Return (x, y) of the center of cell containing provided text 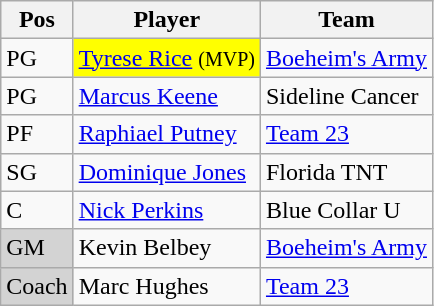
Sideline Cancer (346, 96)
Nick Perkins (166, 210)
Team (346, 20)
C (37, 210)
Coach (37, 286)
Dominique Jones (166, 172)
Florida TNT (346, 172)
Kevin Belbey (166, 248)
SG (37, 172)
PF (37, 134)
Tyrese Rice (MVP) (166, 58)
Marc Hughes (166, 286)
Blue Collar U (346, 210)
Pos (37, 20)
GM (37, 248)
Marcus Keene (166, 96)
Raphiael Putney (166, 134)
Player (166, 20)
